From the cell containing the given text, extract its center point as (x, y) coordinate. 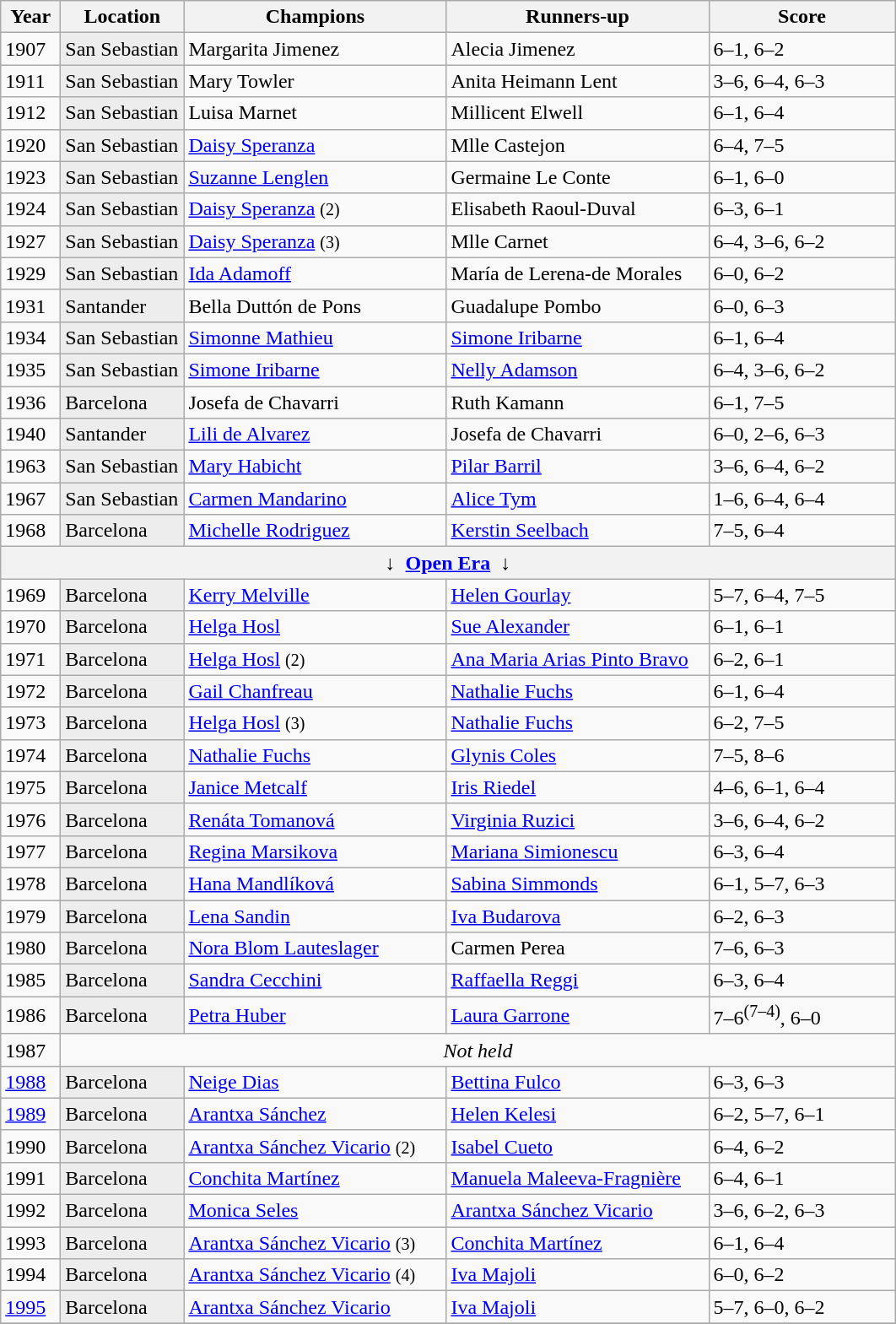
6–2, 5–7, 6–1 (802, 1114)
Margarita Jimenez (316, 49)
1924 (30, 209)
Alice Tym (577, 499)
6–2, 6–3 (802, 916)
Mariana Simionescu (577, 851)
1963 (30, 467)
Germaine Le Conte (577, 177)
Carmen Mandarino (316, 499)
1969 (30, 595)
Anita Heimann Lent (577, 81)
1978 (30, 884)
1980 (30, 948)
1985 (30, 981)
María de Lerena-de Morales (577, 273)
6–1, 6–0 (802, 177)
Arantxa Sánchez Vicario (3) (316, 1243)
Sue Alexander (577, 627)
Champions (316, 17)
Daisy Speranza (316, 145)
Not held (478, 1050)
6–2, 7–5 (802, 723)
1920 (30, 145)
6–1, 5–7, 6–3 (802, 884)
Location (122, 17)
Bettina Fulco (577, 1082)
1974 (30, 755)
1–6, 6–4, 6–4 (802, 499)
1923 (30, 177)
1987 (30, 1050)
Raffaella Reggi (577, 981)
6–3, 6–3 (802, 1082)
Arantxa Sánchez Vicario (4) (316, 1275)
Iva Budarova (577, 916)
1986 (30, 1016)
Helga Hosl (3) (316, 723)
1931 (30, 305)
Helen Gourlay (577, 595)
Lena Sandin (316, 916)
Daisy Speranza (3) (316, 241)
1993 (30, 1243)
Lili de Alvarez (316, 435)
6–3, 6–1 (802, 209)
1976 (30, 819)
1927 (30, 241)
Arantxa Sánchez Vicario (2) (316, 1146)
6–1, 6–2 (802, 49)
1940 (30, 435)
6–4, 6–1 (802, 1178)
Monica Seles (316, 1211)
1972 (30, 691)
Luisa Marnet (316, 113)
3–6, 6–2, 6–3 (802, 1211)
1991 (30, 1178)
1967 (30, 499)
Manuela Maleeva-Fragnière (577, 1178)
Iris Riedel (577, 787)
Daisy Speranza (2) (316, 209)
1970 (30, 627)
Mary Habicht (316, 467)
6–0, 2–6, 6–3 (802, 435)
1911 (30, 81)
1995 (30, 1307)
7–6(7–4), 6–0 (802, 1016)
Helga Hosl (316, 627)
Laura Garrone (577, 1016)
Hana Mandlíková (316, 884)
Regina Marsikova (316, 851)
Neige Dias (316, 1082)
Elisabeth Raoul-Duval (577, 209)
Helen Kelesi (577, 1114)
6–1, 6–1 (802, 627)
Runners-up (577, 17)
1907 (30, 49)
Isabel Cueto (577, 1146)
1968 (30, 531)
Sabina Simmonds (577, 884)
1936 (30, 403)
1988 (30, 1082)
Renáta Tomanová (316, 819)
Mlle Castejon (577, 145)
1994 (30, 1275)
5–7, 6–4, 7–5 (802, 595)
Year (30, 17)
Bella Duttón de Pons (316, 305)
Glynis Coles (577, 755)
1929 (30, 273)
1990 (30, 1146)
Ana Maria Arias Pinto Bravo (577, 659)
7–6, 6–3 (802, 948)
6–1, 7–5 (802, 403)
Score (802, 17)
1979 (30, 916)
↓ Open Era ↓ (448, 563)
Guadalupe Pombo (577, 305)
1975 (30, 787)
1977 (30, 851)
Petra Huber (316, 1016)
Carmen Perea (577, 948)
Arantxa Sánchez (316, 1114)
1935 (30, 370)
1971 (30, 659)
6–4, 6–2 (802, 1146)
1973 (30, 723)
Nora Blom Lauteslager (316, 948)
Ida Adamoff (316, 273)
Michelle Rodriguez (316, 531)
7–5, 6–4 (802, 531)
6–4, 7–5 (802, 145)
3–6, 6–4, 6–3 (802, 81)
Mlle Carnet (577, 241)
6–2, 6–1 (802, 659)
Pilar Barril (577, 467)
1992 (30, 1211)
Virginia Ruzici (577, 819)
5–7, 6–0, 6–2 (802, 1307)
Simonne Mathieu (316, 338)
Nelly Adamson (577, 370)
Alecia Jimenez (577, 49)
1912 (30, 113)
1934 (30, 338)
Millicent Elwell (577, 113)
Sandra Cecchini (316, 981)
Suzanne Lenglen (316, 177)
6–0, 6–3 (802, 305)
Ruth Kamann (577, 403)
Gail Chanfreau (316, 691)
Kerry Melville (316, 595)
Janice Metcalf (316, 787)
1989 (30, 1114)
Kerstin Seelbach (577, 531)
4–6, 6–1, 6–4 (802, 787)
Helga Hosl (2) (316, 659)
Mary Towler (316, 81)
7–5, 8–6 (802, 755)
